Search for the cell housing the specified text and yield its [x, y] center coordinate. 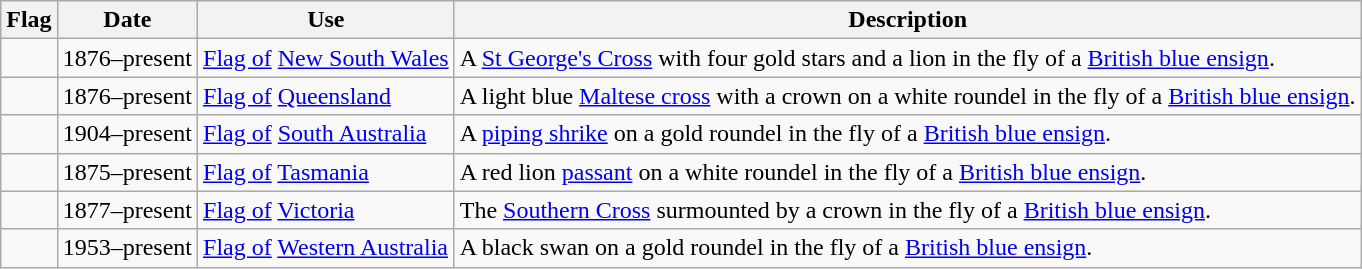
Flag of South Australia [326, 134]
Flag [29, 20]
Flag of Western Australia [326, 248]
A black swan on a gold roundel in the fly of a British blue ensign. [908, 248]
Use [326, 20]
Description [908, 20]
1904–present [127, 134]
The Southern Cross surmounted by a crown in the fly of a British blue ensign. [908, 210]
Flag of New South Wales [326, 58]
1875–present [127, 172]
A piping shrike on a gold roundel in the fly of a British blue ensign. [908, 134]
Date [127, 20]
Flag of Queensland [326, 96]
A red lion passant on a white roundel in the fly of a British blue ensign. [908, 172]
Flag of Tasmania [326, 172]
Flag of Victoria [326, 210]
1877–present [127, 210]
1953–present [127, 248]
A light blue Maltese cross with a crown on a white roundel in the fly of a British blue ensign. [908, 96]
A St George's Cross with four gold stars and a lion in the fly of a British blue ensign. [908, 58]
